Determine the (X, Y) coordinate at the center of the cell enclosing the given text.  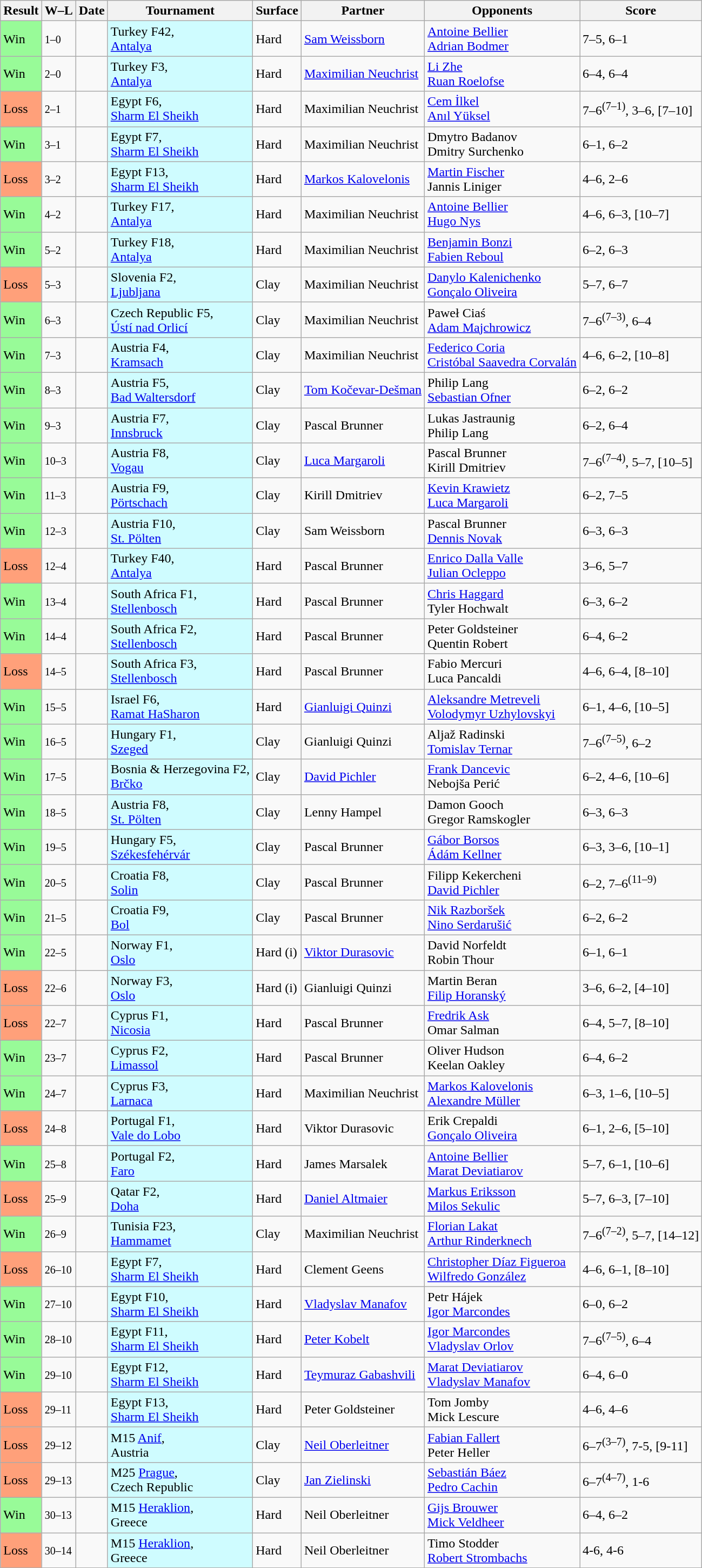
6–2, 6–3 (640, 250)
19–5 (58, 847)
Cyprus F3, Larnaca (180, 1094)
7–6(7–2), 5–7, [14–12] (640, 1234)
3–6, 6–2, [4–10] (640, 988)
6–1, 2–6, [5–10] (640, 1128)
Opponents (503, 11)
Timo Stodder Robert Strombachs (503, 1550)
26–9 (58, 1234)
Turkey F3, Antalya (180, 73)
14–4 (58, 636)
7–6(7–1), 3–6, [7–10] (640, 109)
Turkey F42, Antalya (180, 39)
Portugal F2, Faro (180, 1164)
7–6(7–4), 5–7, [10–5] (640, 460)
6–2, 6–4 (640, 425)
Federico Coria Cristóbal Saavedra Corvalán (503, 354)
Erik Crepaldi Gonçalo Oliveira (503, 1128)
Nik Razboršek Nino Serdarušić (503, 917)
Gijs Brouwer Mick Veldheer (503, 1515)
4–6, 4–6 (640, 1409)
6–2, 4–6, [10–6] (640, 777)
Turkey F17, Antalya (180, 214)
South Africa F3, Stellenbosch (180, 671)
Tom Kočevar-Dešman (363, 390)
3–2 (58, 179)
6–7(4–7), 1-6 (640, 1479)
Croatia F9, Bol (180, 917)
Norway F3, Oslo (180, 988)
Fredrik Ask Omar Salman (503, 1023)
Fabian Fallert Peter Heller (503, 1445)
Kevin Krawietz Luca Margaroli (503, 496)
7–3 (58, 354)
Dmytro Badanov Dmitry Surchenko (503, 144)
24–8 (58, 1128)
22–6 (58, 988)
20–5 (58, 882)
7–6(7–5), 6–2 (640, 741)
Sebastián Báez Pedro Cachin (503, 1479)
Egypt F10, Sharm El Sheikh (180, 1304)
24–7 (58, 1094)
1–0 (58, 39)
15–5 (58, 707)
Partner (363, 11)
5–7, 6–7 (640, 284)
29–11 (58, 1409)
W–L (58, 11)
Pascal Brunner Kirill Dmitriev (503, 460)
Surface (277, 11)
5–7, 6–3, [7–10] (640, 1198)
Vladyslav Manafov (363, 1304)
Turkey F18, Antalya (180, 250)
Markos Kalovelonis (363, 179)
Peter Goldsteiner (363, 1409)
Frank Dancevic Nebojša Perić (503, 777)
26–10 (58, 1269)
Norway F1, Oslo (180, 952)
South Africa F2, Stellenbosch (180, 636)
South Africa F1, Stellenbosch (180, 601)
6–3, 6–2 (640, 601)
Egypt F11, Sharm El Sheikh (180, 1339)
Austria F8, St. Pölten (180, 812)
David Pichler (363, 777)
Score (640, 11)
6–3, 3–6, [10–1] (640, 847)
6–1, 4–6, [10–5] (640, 707)
Tom Jomby Mick Lescure (503, 1409)
Bosnia & Herzegovina F2, Brčko (180, 777)
Igor Marcondes Vladyslav Orlov (503, 1339)
12–4 (58, 566)
Li Zhe Ruan Roelofse (503, 73)
Peter Goldsteiner Quentin Robert (503, 636)
Peter Kobelt (363, 1339)
Turkey F40, Antalya (180, 566)
7–6(7–5), 6–4 (640, 1339)
Pascal Brunner Dennis Novak (503, 531)
4–2 (58, 214)
Benjamin Bonzi Fabien Reboul (503, 250)
Philip Lang Sebastian Ofner (503, 390)
Paweł Ciaś Adam Majchrowicz (503, 320)
Lukas Jastraunig Philip Lang (503, 425)
12–3 (58, 531)
Date (92, 11)
7–5, 6–1 (640, 39)
Result (21, 11)
30–14 (58, 1550)
29–10 (58, 1375)
6–2, 7–6(11–9) (640, 882)
2–0 (58, 73)
18–5 (58, 812)
Croatia F8, Solin (180, 882)
22–5 (58, 952)
Teymuraz Gabashvili (363, 1375)
Aljaž Radinski Tomislav Ternar (503, 741)
Israel F6, Ramat HaSharon (180, 707)
30–13 (58, 1515)
6–4, 6–0 (640, 1375)
29–13 (58, 1479)
3–1 (58, 144)
25–9 (58, 1198)
Cyprus F2, Limassol (180, 1058)
Damon Gooch Gregor Ramskogler (503, 812)
27–10 (58, 1304)
29–12 (58, 1445)
M25 Prague, Czech Republic (180, 1479)
21–5 (58, 917)
6–4, 6–4 (640, 73)
Martin Fischer Jannis Liniger (503, 179)
22–7 (58, 1023)
Aleksandre Metreveli Volodymyr Uzhylovskyi (503, 707)
4–6, 2–6 (640, 179)
Austria F10, St. Pölten (180, 531)
M15 Anif, Austria (180, 1445)
6–7(3–7), 7-5, [9-11] (640, 1445)
11–3 (58, 496)
Christopher Díaz Figueroa Wilfredo González (503, 1269)
Portugal F1, Vale do Lobo (180, 1128)
Chris Haggard Tyler Hochwalt (503, 601)
Enrico Dalla Valle Julian Ocleppo (503, 566)
23–7 (58, 1058)
Daniel Altmaier (363, 1198)
Egypt F12, Sharm El Sheikh (180, 1375)
Clement Geens (363, 1269)
Egypt F6, Sharm El Sheikh (180, 109)
Tournament (180, 11)
Hungary F1, Szeged (180, 741)
4–6, 6–2, [10–8] (640, 354)
Filipp Kekercheni David Pichler (503, 882)
Antoine Bellier Marat Deviatiarov (503, 1164)
17–5 (58, 777)
3–6, 5–7 (640, 566)
Jan Zielinski (363, 1479)
4–6, 6–4, [8–10] (640, 671)
Petr Hájek Igor Marcondes (503, 1304)
Czech Republic F5, Ústí nad Orlicí (180, 320)
Hungary F5, Székesfehérvár (180, 847)
6–1, 6–1 (640, 952)
7–6(7–3), 6–4 (640, 320)
2–1 (58, 109)
Kirill Dmitriev (363, 496)
Cem İlkel Anıl Yüksel (503, 109)
16–5 (58, 741)
6–3, 1–6, [10–5] (640, 1094)
9–3 (58, 425)
5–7, 6–1, [10–6] (640, 1164)
Austria F7, Innsbruck (180, 425)
Austria F9, Pörtschach (180, 496)
Gábor Borsos Ádám Kellner (503, 847)
Qatar F2, Doha (180, 1198)
Fabio Mercuri Luca Pancaldi (503, 671)
Markus Eriksson Milos Sekulic (503, 1198)
Oliver Hudson Keelan Oakley (503, 1058)
6–1, 6–2 (640, 144)
6–0, 6–2 (640, 1304)
Luca Margaroli (363, 460)
James Marsalek (363, 1164)
Marat Deviatiarov Vladyslav Manafov (503, 1375)
Antoine Bellier Adrian Bodmer (503, 39)
14–5 (58, 671)
Slovenia F2, Ljubljana (180, 284)
4–6, 6–1, [8–10] (640, 1269)
Cyprus F1, Nicosia (180, 1023)
David Norfeldt Robin Thour (503, 952)
Danylo Kalenichenko Gonçalo Oliveira (503, 284)
Austria F4, Kramsach (180, 354)
Florian Lakat Arthur Rinderknech (503, 1234)
Tunisia F23, Hammamet (180, 1234)
Markos Kalovelonis Alexandre Müller (503, 1094)
10–3 (58, 460)
13–4 (58, 601)
Martin Beran Filip Horanský (503, 988)
5–3 (58, 284)
4–6, 6–3, [10–7] (640, 214)
6–4, 5–7, [8–10] (640, 1023)
5–2 (58, 250)
28–10 (58, 1339)
6–2, 7–5 (640, 496)
25–8 (58, 1164)
6–3 (58, 320)
Lenny Hampel (363, 812)
8–3 (58, 390)
Austria F5, Bad Waltersdorf (180, 390)
Antoine Bellier Hugo Nys (503, 214)
4-6, 4-6 (640, 1550)
Austria F8, Vogau (180, 460)
